Extract the (X, Y) coordinate from the center of the cell holding the provided text.  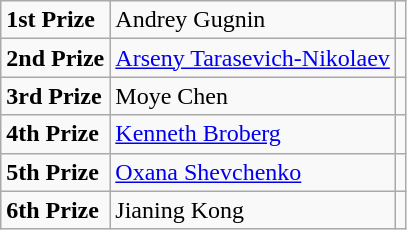
Moye Chen (253, 96)
6th Prize (56, 210)
Jianing Kong (253, 210)
Oxana Shevchenko (253, 172)
Andrey Gugnin (253, 20)
5th Prize (56, 172)
1st Prize (56, 20)
Kenneth Broberg (253, 134)
Arseny Tarasevich-Nikolaev (253, 58)
3rd Prize (56, 96)
2nd Prize (56, 58)
4th Prize (56, 134)
